Return the [x, y] coordinate for the center point of the cell that contains the specified text.  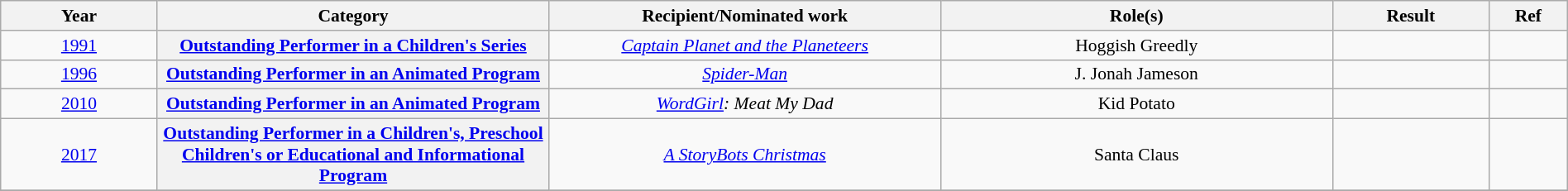
Outstanding Performer in a Children's, Preschool Children's or Educational and Informational Program [353, 155]
Kid Potato [1136, 104]
1996 [79, 74]
Santa Claus [1136, 155]
Year [79, 16]
2017 [79, 155]
Outstanding Performer in a Children's Series [353, 45]
2010 [79, 104]
Spider-Man [745, 74]
Role(s) [1136, 16]
Result [1411, 16]
Category [353, 16]
J. Jonah Jameson [1136, 74]
WordGirl: Meat My Dad [745, 104]
Recipient/Nominated work [745, 16]
Hoggish Greedly [1136, 45]
Captain Planet and the Planeteers [745, 45]
A StoryBots Christmas [745, 155]
Ref [1528, 16]
1991 [79, 45]
